Return the (X, Y) coordinate for the center point of the cell that contains the specified text.  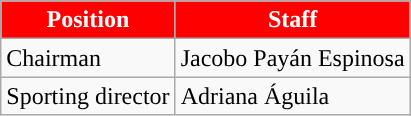
Sporting director (88, 96)
Chairman (88, 58)
Position (88, 20)
Jacobo Payán Espinosa (292, 58)
Staff (292, 20)
Adriana Águila (292, 96)
